Identify which cell holds the provided text, then report its [x, y] central coordinate. 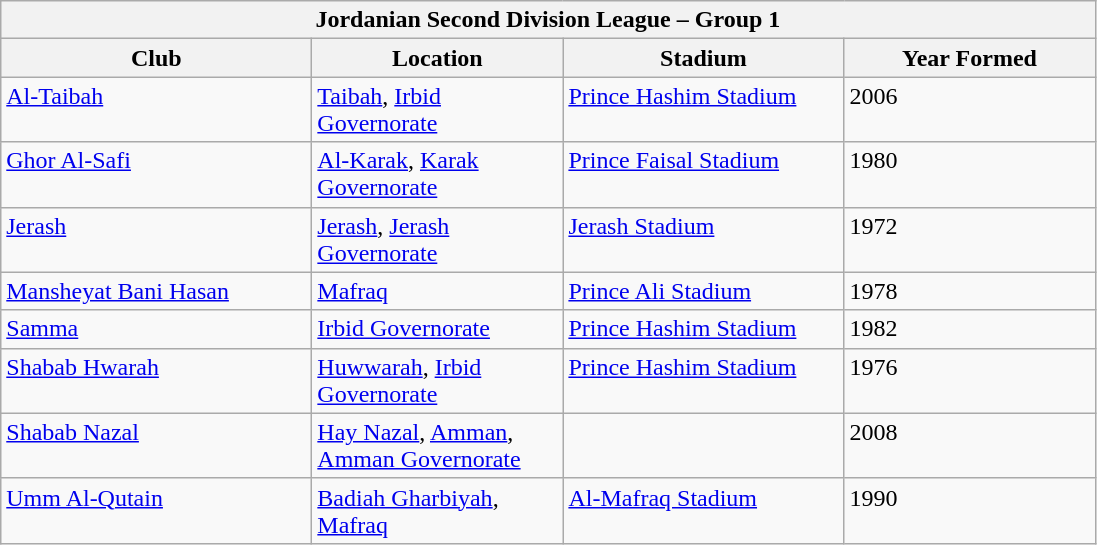
Prince Faisal Stadium [704, 174]
Irbid Governorate [438, 329]
Taibah, Irbid Governorate [438, 110]
Shabab Nazal [156, 446]
1972 [970, 240]
Badiah Gharbiyah, Mafraq [438, 510]
2006 [970, 110]
Umm Al-Qutain [156, 510]
Club [156, 58]
Samma [156, 329]
Mansheyat Bani Hasan [156, 291]
1980 [970, 174]
Al-Mafraq Stadium [704, 510]
2008 [970, 446]
Ghor Al-Safi [156, 174]
Jordanian Second Division League – Group 1 [548, 20]
Shabab Hwarah [156, 380]
Al-Karak, Karak Governorate [438, 174]
1978 [970, 291]
Jerash Stadium [704, 240]
Jerash [156, 240]
Year Formed [970, 58]
1982 [970, 329]
Jerash, Jerash Governorate [438, 240]
Location [438, 58]
1976 [970, 380]
1990 [970, 510]
Al-Taibah [156, 110]
Huwwarah, Irbid Governorate [438, 380]
Mafraq [438, 291]
Prince Ali Stadium [704, 291]
Stadium [704, 58]
Hay Nazal, Amman, Amman Governorate [438, 446]
